Identify which cell holds the provided text, then report its [X, Y] central coordinate. 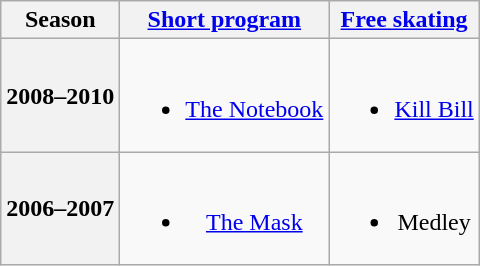
2008–2010 [60, 96]
Short program [224, 20]
The Notebook [224, 96]
Season [60, 20]
The Mask [224, 208]
2006–2007 [60, 208]
Medley [404, 208]
Kill Bill [404, 96]
Free skating [404, 20]
